Locate the cell with the specified text and output its (x, y) center coordinate. 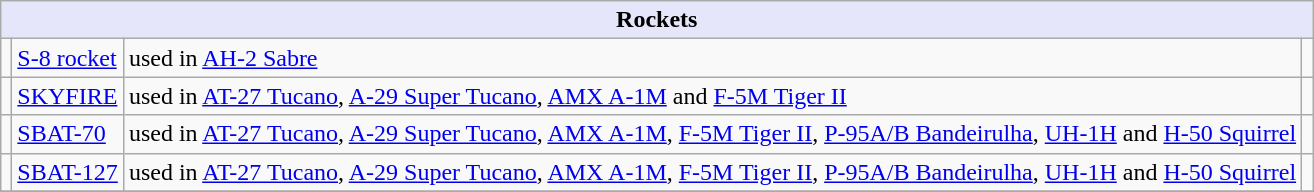
SKYFIRE (68, 96)
used in AT-27 Tucano, A-29 Super Tucano, AMX A-1M and F-5M Tiger II (712, 96)
S-8 rocket (68, 58)
Rockets (657, 20)
SBAT-127 (68, 172)
SBAT-70 (68, 134)
used in AH-2 Sabre (712, 58)
